Return (X, Y) of the center of cell containing provided text 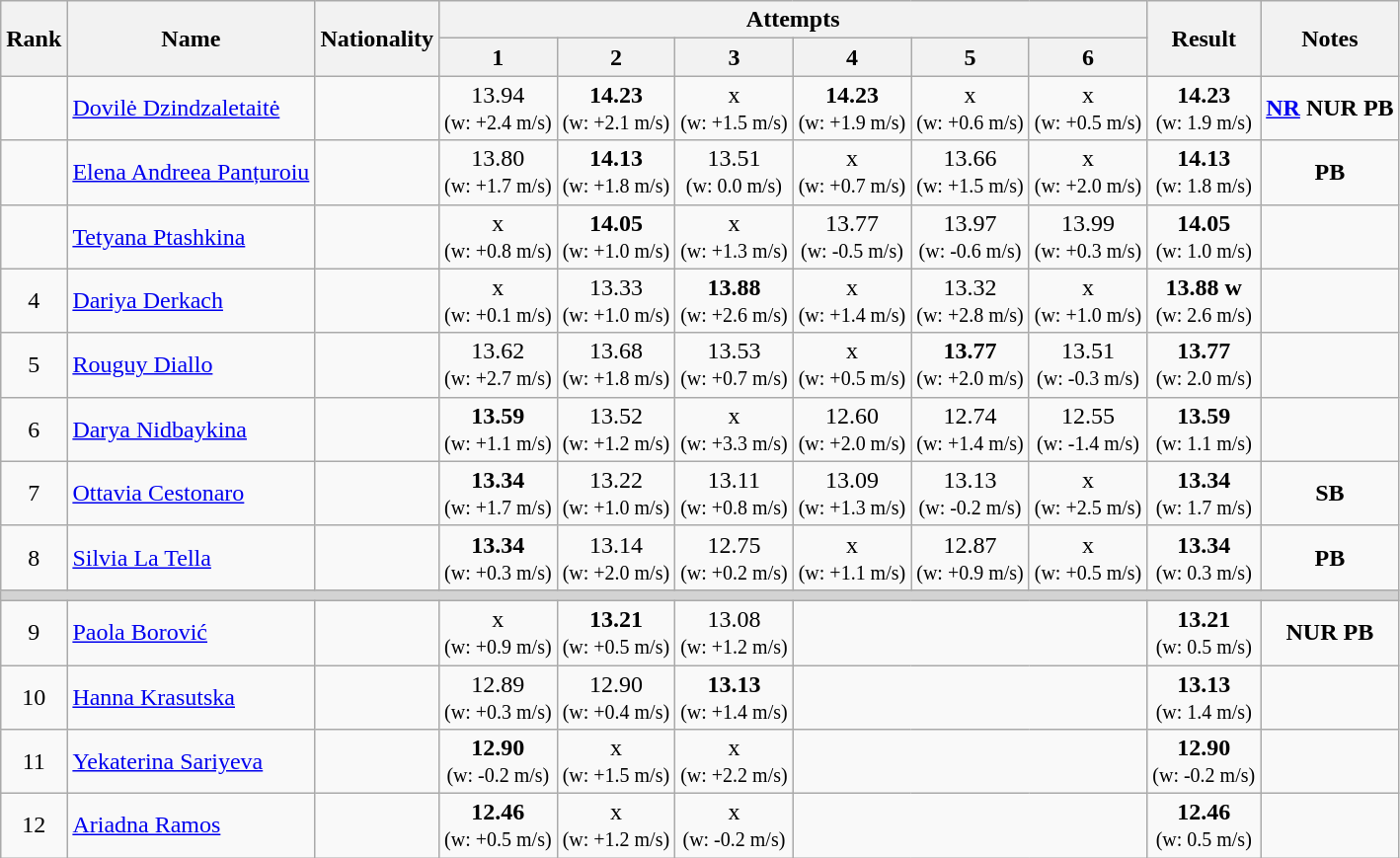
13.99(w: +0.3 m/s) (1088, 237)
14.23(w: +1.9 m/s) (852, 109)
11 (34, 762)
x(w: +0.8 m/s) (499, 237)
x(w: +1.4 m/s) (852, 300)
13.66(w: +1.5 m/s) (971, 172)
13.88 w(w: 2.6 m/s) (1205, 300)
NR NUR PB (1330, 109)
14.23(w: 1.9 m/s) (1205, 109)
x(w: +2.2 m/s) (735, 762)
Yekaterina Sariyeva (192, 762)
x(w: +1.2 m/s) (616, 825)
Dovilė Dzindzaletaitė (192, 109)
13.13(w: -0.2 m/s) (971, 494)
x(w: +0.7 m/s) (852, 172)
12.90(w: +0.4 m/s) (616, 697)
Nationality (377, 39)
13.88(w: +2.6 m/s) (735, 300)
x(w: +0.1 m/s) (499, 300)
9 (34, 632)
13.09(w: +1.3 m/s) (852, 494)
x(w: +2.5 m/s) (1088, 494)
13.13(w: +1.4 m/s) (735, 697)
x(w: +0.9 m/s) (499, 632)
Dariya Derkach (192, 300)
13.33(w: +1.0 m/s) (616, 300)
13.34(w: +0.3 m/s) (499, 557)
13.94(w: +2.4 m/s) (499, 109)
12.74(w: +1.4 m/s) (971, 429)
Ariadna Ramos (192, 825)
12.55(w: -1.4 m/s) (1088, 429)
12 (34, 825)
13.52(w: +1.2 m/s) (616, 429)
1 (499, 57)
x(w: +1.1 m/s) (852, 557)
Result (1205, 39)
13.77(w: -0.5 m/s) (852, 237)
Rouguy Diallo (192, 365)
x(w: +1.0 m/s) (1088, 300)
x(w: -0.2 m/s) (735, 825)
13.97(w: -0.6 m/s) (971, 237)
13.77(w: 2.0 m/s) (1205, 365)
NUR PB (1330, 632)
13.21(w: 0.5 m/s) (1205, 632)
13.77(w: +2.0 m/s) (971, 365)
13.11(w: +0.8 m/s) (735, 494)
Hanna Krasutska (192, 697)
13.51(w: -0.3 m/s) (1088, 365)
10 (34, 697)
13.08(w: +1.2 m/s) (735, 632)
13.53(w: +0.7 m/s) (735, 365)
13.21(w: +0.5 m/s) (616, 632)
Silvia La Tella (192, 557)
7 (34, 494)
13.34(w: +1.7 m/s) (499, 494)
12.75(w: +0.2 m/s) (735, 557)
12.89(w: +0.3 m/s) (499, 697)
14.05(w: 1.0 m/s) (1205, 237)
Tetyana Ptashkina (192, 237)
14.05(w: +1.0 m/s) (616, 237)
14.13(w: +1.8 m/s) (616, 172)
14.23(w: +2.1 m/s) (616, 109)
12.87(w: +0.9 m/s) (971, 557)
12.46(w: +0.5 m/s) (499, 825)
x(w: +0.6 m/s) (971, 109)
13.68(w: +1.8 m/s) (616, 365)
Ottavia Cestonaro (192, 494)
13.13(w: 1.4 m/s) (1205, 697)
13.22(w: +1.0 m/s) (616, 494)
Notes (1330, 39)
13.59(w: +1.1 m/s) (499, 429)
SB (1330, 494)
13.59(w: 1.1 m/s) (1205, 429)
Paola Borović (192, 632)
12.46(w: 0.5 m/s) (1205, 825)
12.60(w: +2.0 m/s) (852, 429)
Attempts (794, 20)
13.14(w: +2.0 m/s) (616, 557)
14.13(w: 1.8 m/s) (1205, 172)
Rank (34, 39)
x(w: +1.3 m/s) (735, 237)
13.62(w: +2.7 m/s) (499, 365)
x(w: +2.0 m/s) (1088, 172)
8 (34, 557)
13.32(w: +2.8 m/s) (971, 300)
13.51(w: 0.0 m/s) (735, 172)
2 (616, 57)
13.34(w: 0.3 m/s) (1205, 557)
Name (192, 39)
Darya Nidbaykina (192, 429)
Elena Andreea Panțuroiu (192, 172)
3 (735, 57)
x(w: +3.3 m/s) (735, 429)
13.80(w: +1.7 m/s) (499, 172)
13.34(w: 1.7 m/s) (1205, 494)
